Extract the (X, Y) coordinate from the center of the cell holding the provided text.  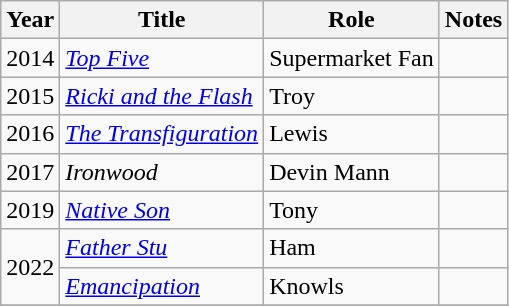
Top Five (162, 58)
2022 (30, 267)
Knowls (352, 286)
2015 (30, 96)
The Transfiguration (162, 134)
Lewis (352, 134)
Devin Mann (352, 172)
Ironwood (162, 172)
Year (30, 20)
Troy (352, 96)
Emancipation (162, 286)
Supermarket Fan (352, 58)
Role (352, 20)
2016 (30, 134)
Tony (352, 210)
2014 (30, 58)
Title (162, 20)
Native Son (162, 210)
Ham (352, 248)
Notes (473, 20)
Ricki and the Flash (162, 96)
Father Stu (162, 248)
2017 (30, 172)
2019 (30, 210)
